Find where the given text appears and provide that cell's center as [x, y] coordinate. 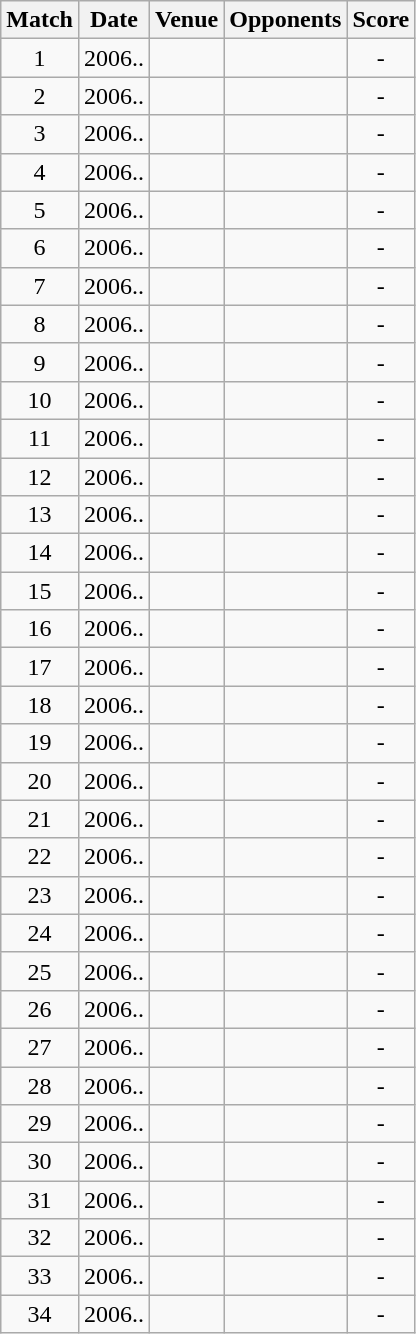
18 [40, 705]
Score [381, 20]
12 [40, 477]
30 [40, 1162]
16 [40, 629]
6 [40, 248]
34 [40, 1314]
19 [40, 743]
33 [40, 1276]
26 [40, 1009]
28 [40, 1085]
24 [40, 933]
3 [40, 134]
5 [40, 210]
21 [40, 819]
9 [40, 362]
11 [40, 438]
Venue [187, 20]
13 [40, 515]
32 [40, 1238]
2 [40, 96]
29 [40, 1124]
27 [40, 1047]
20 [40, 781]
1 [40, 58]
7 [40, 286]
14 [40, 553]
Match [40, 20]
17 [40, 667]
Opponents [286, 20]
10 [40, 400]
22 [40, 857]
25 [40, 971]
31 [40, 1200]
23 [40, 895]
8 [40, 324]
Date [114, 20]
4 [40, 172]
15 [40, 591]
